Provide the [X, Y] coordinate of the cell's center where the given text is located.  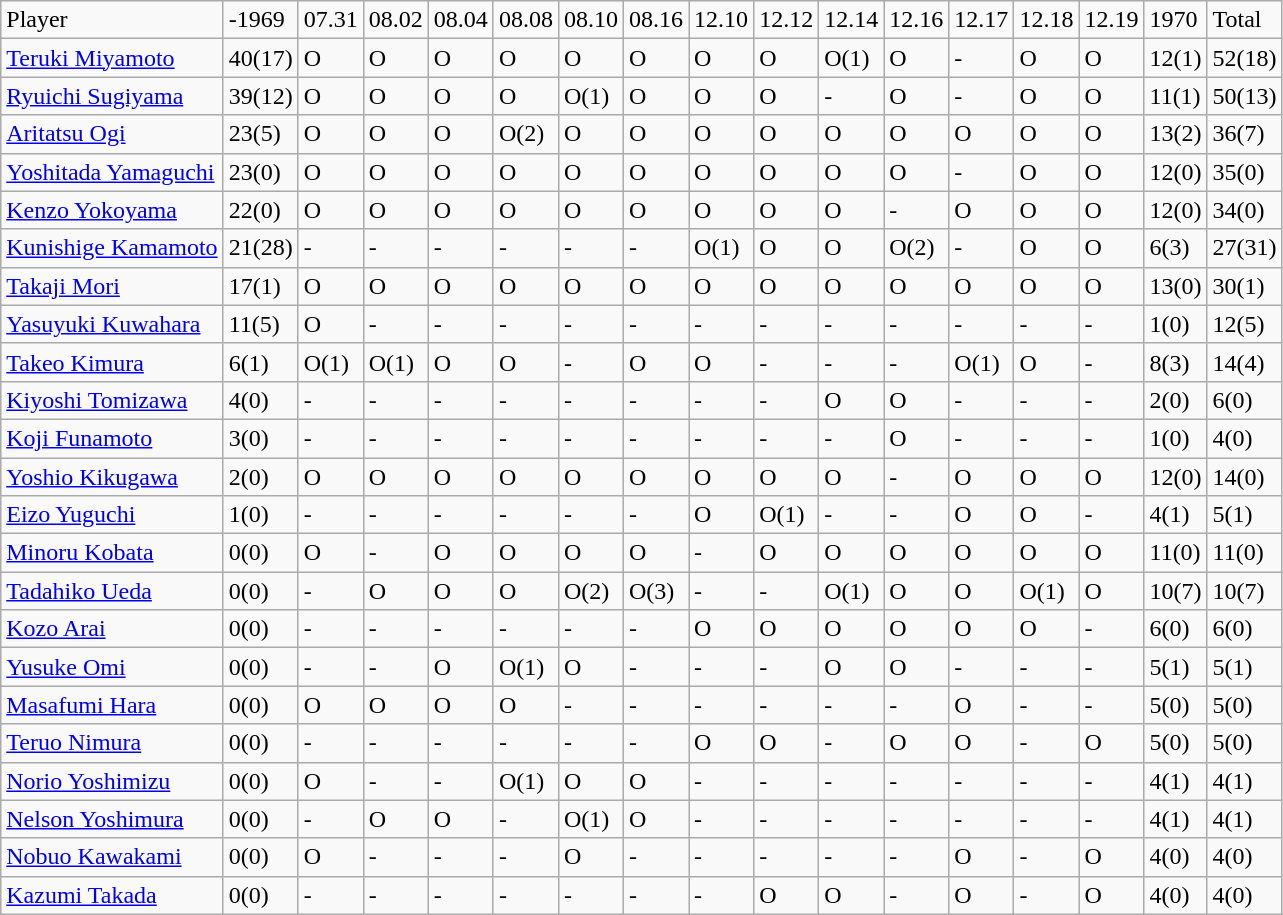
8(3) [1176, 362]
Kazumi Takada [112, 895]
Teruki Miyamoto [112, 58]
Kenzo Yokoyama [112, 210]
Kiyoshi Tomizawa [112, 400]
-1969 [260, 20]
Aritatsu Ogi [112, 134]
12.19 [1112, 20]
3(0) [260, 438]
12.18 [1046, 20]
34(0) [1244, 210]
Kozo Arai [112, 629]
Yoshio Kikugawa [112, 477]
Teruo Nimura [112, 743]
Yusuke Omi [112, 667]
12.10 [722, 20]
08.16 [656, 20]
Eizo Yuguchi [112, 515]
Takeo Kimura [112, 362]
12(5) [1244, 324]
14(0) [1244, 477]
11(1) [1176, 96]
O(3) [656, 591]
07.31 [330, 20]
12.14 [852, 20]
Kunishige Kamamoto [112, 248]
14(4) [1244, 362]
35(0) [1244, 172]
21(28) [260, 248]
08.04 [460, 20]
12.16 [916, 20]
08.02 [396, 20]
36(7) [1244, 134]
27(31) [1244, 248]
Koji Funamoto [112, 438]
50(13) [1244, 96]
12(1) [1176, 58]
Nelson Yoshimura [112, 819]
13(2) [1176, 134]
17(1) [260, 286]
40(17) [260, 58]
13(0) [1176, 286]
Nobuo Kawakami [112, 857]
22(0) [260, 210]
11(5) [260, 324]
23(5) [260, 134]
Total [1244, 20]
6(3) [1176, 248]
Tadahiko Ueda [112, 591]
Masafumi Hara [112, 705]
Norio Yoshimizu [112, 781]
23(0) [260, 172]
Yoshitada Yamaguchi [112, 172]
Minoru Kobata [112, 553]
30(1) [1244, 286]
Takaji Mori [112, 286]
Yasuyuki Kuwahara [112, 324]
39(12) [260, 96]
12.17 [982, 20]
08.10 [590, 20]
Player [112, 20]
12.12 [786, 20]
Ryuichi Sugiyama [112, 96]
6(1) [260, 362]
1970 [1176, 20]
52(18) [1244, 58]
08.08 [526, 20]
